Extract the (x, y) coordinate from the center of the cell holding the provided text.  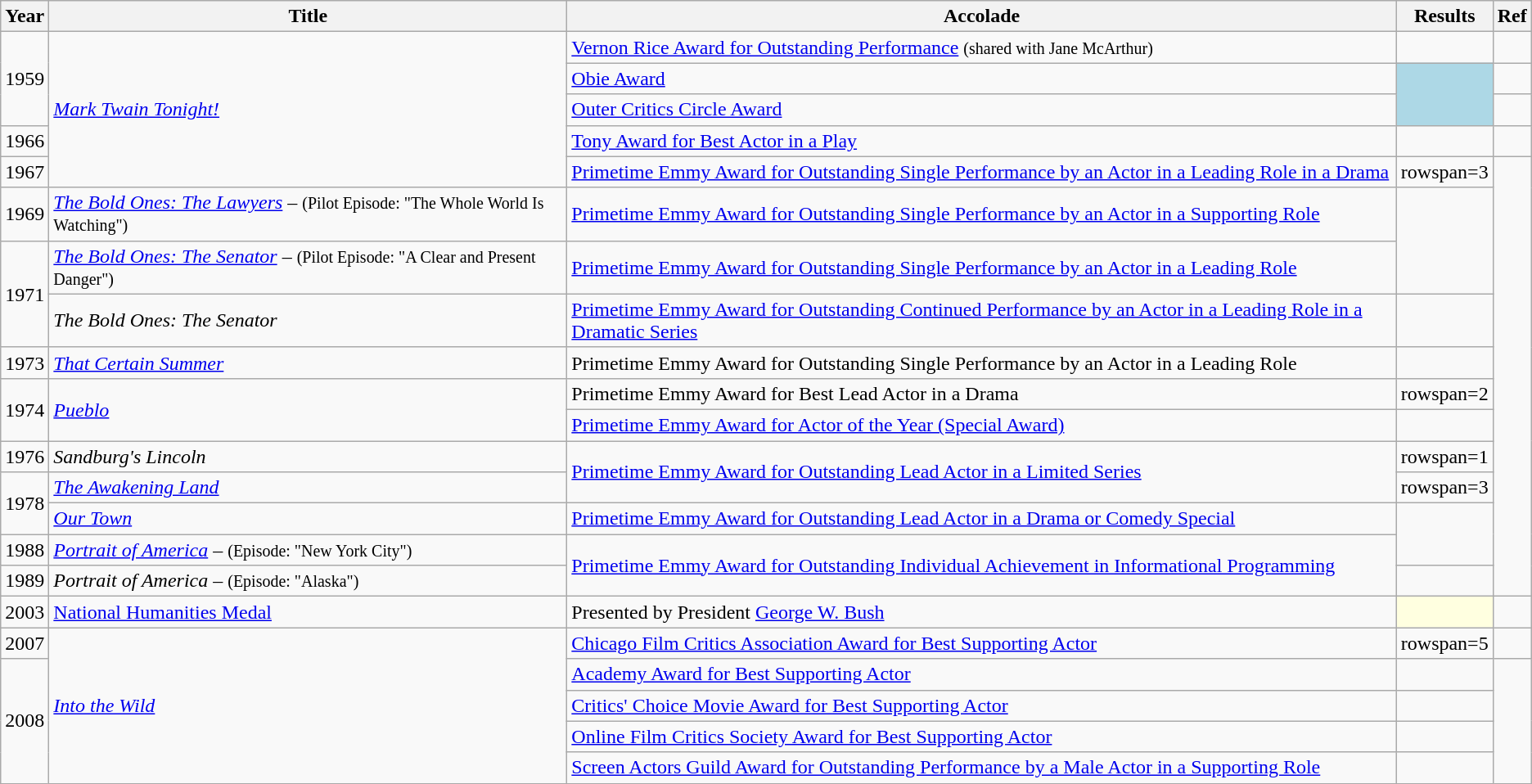
Portrait of America – (Episode: "Alaska") (308, 581)
1976 (25, 456)
Results (1444, 16)
The Bold Ones: The Senator (308, 321)
1973 (25, 363)
Primetime Emmy Award for Actor of the Year (Special Award) (982, 425)
1959 (25, 79)
Critics' Choice Movie Award for Best Supporting Actor (982, 705)
2007 (25, 643)
Accolade (982, 16)
rowspan=1 (1444, 456)
Our Town (308, 519)
Sandburg's Lincoln (308, 456)
Screen Actors Guild Award for Outstanding Performance by a Male Actor in a Supporting Role (982, 768)
Primetime Emmy Award for Outstanding Single Performance by an Actor in a Leading Role in a Drama (982, 172)
rowspan=5 (1444, 643)
Vernon Rice Award for Outstanding Performance (shared with Jane McArthur) (982, 47)
The Bold Ones: The Lawyers – (Pilot Episode: "The Whole World Is Watching") (308, 214)
Tony Award for Best Actor in a Play (982, 141)
rowspan=2 (1444, 394)
Primetime Emmy Award for Outstanding Continued Performance by an Actor in a Leading Role in a Dramatic Series (982, 321)
That Certain Summer (308, 363)
Presented by President George W. Bush (982, 612)
Ref (1512, 16)
Primetime Emmy Award for Outstanding Lead Actor in a Limited Series (982, 471)
Portrait of America – (Episode: "New York City") (308, 550)
Obie Award (982, 79)
Chicago Film Critics Association Award for Best Supporting Actor (982, 643)
Into the Wild (308, 705)
Title (308, 16)
The Awakening Land (308, 488)
1967 (25, 172)
Year (25, 16)
1988 (25, 550)
1971 (25, 294)
Mark Twain Tonight! (308, 110)
The Bold Ones: The Senator – (Pilot Episode: "A Clear and Present Danger") (308, 267)
Pueblo (308, 409)
1974 (25, 409)
2008 (25, 721)
Primetime Emmy Award for Outstanding Lead Actor in a Drama or Comedy Special (982, 519)
Primetime Emmy Award for Best Lead Actor in a Drama (982, 394)
Outer Critics Circle Award (982, 110)
Online Film Critics Society Award for Best Supporting Actor (982, 737)
1978 (25, 503)
1989 (25, 581)
2003 (25, 612)
Primetime Emmy Award for Outstanding Single Performance by an Actor in a Supporting Role (982, 214)
1966 (25, 141)
Academy Award for Best Supporting Actor (982, 674)
Primetime Emmy Award for Outstanding Individual Achievement in Informational Programming (982, 565)
National Humanities Medal (308, 612)
1969 (25, 214)
